Scan for the cell matching the given text and deliver its (X, Y) coordinate at center. 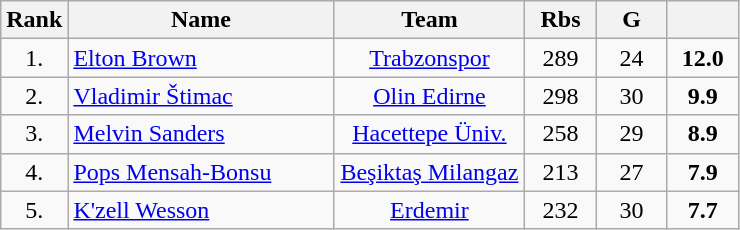
Rbs (560, 20)
9.9 (702, 96)
Olin Edirne (430, 96)
Beşiktaş Milangaz (430, 172)
Elton Brown (201, 58)
Pops Mensah-Bonsu (201, 172)
G (632, 20)
232 (560, 210)
7.7 (702, 210)
289 (560, 58)
Trabzonspor (430, 58)
4. (34, 172)
298 (560, 96)
Erdemir (430, 210)
Name (201, 20)
Vladimir Štimac (201, 96)
8.9 (702, 134)
K'zell Wesson (201, 210)
7.9 (702, 172)
3. (34, 134)
2. (34, 96)
213 (560, 172)
Melvin Sanders (201, 134)
12.0 (702, 58)
29 (632, 134)
24 (632, 58)
27 (632, 172)
5. (34, 210)
Rank (34, 20)
Team (430, 20)
258 (560, 134)
1. (34, 58)
Hacettepe Üniv. (430, 134)
